Capture the cell that displays the provided text and extract its (x, y) central coordinate. 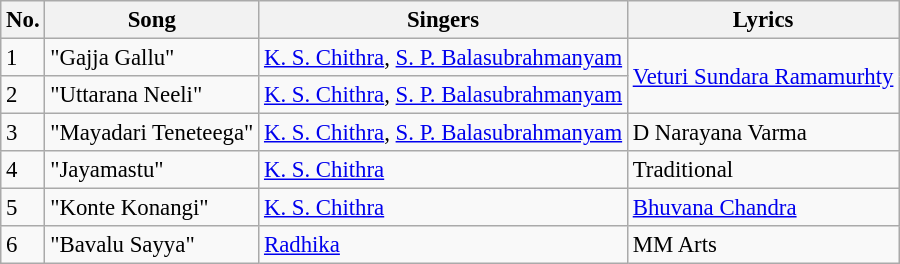
"Jayamastu" (152, 170)
MM Arts (762, 245)
2 (23, 95)
Singers (444, 20)
Lyrics (762, 20)
Song (152, 20)
5 (23, 208)
"Konte Konangi" (152, 208)
"Bavalu Sayya" (152, 245)
"Uttarana Neeli" (152, 95)
No. (23, 20)
3 (23, 133)
Bhuvana Chandra (762, 208)
"Gajja Gallu" (152, 58)
Veturi Sundara Ramamurhty (762, 76)
"Mayadari Teneteega" (152, 133)
Traditional (762, 170)
6 (23, 245)
4 (23, 170)
D Narayana Varma (762, 133)
1 (23, 58)
Radhika (444, 245)
